Output the (X, Y) coordinate of the center of the cell containing the given text.  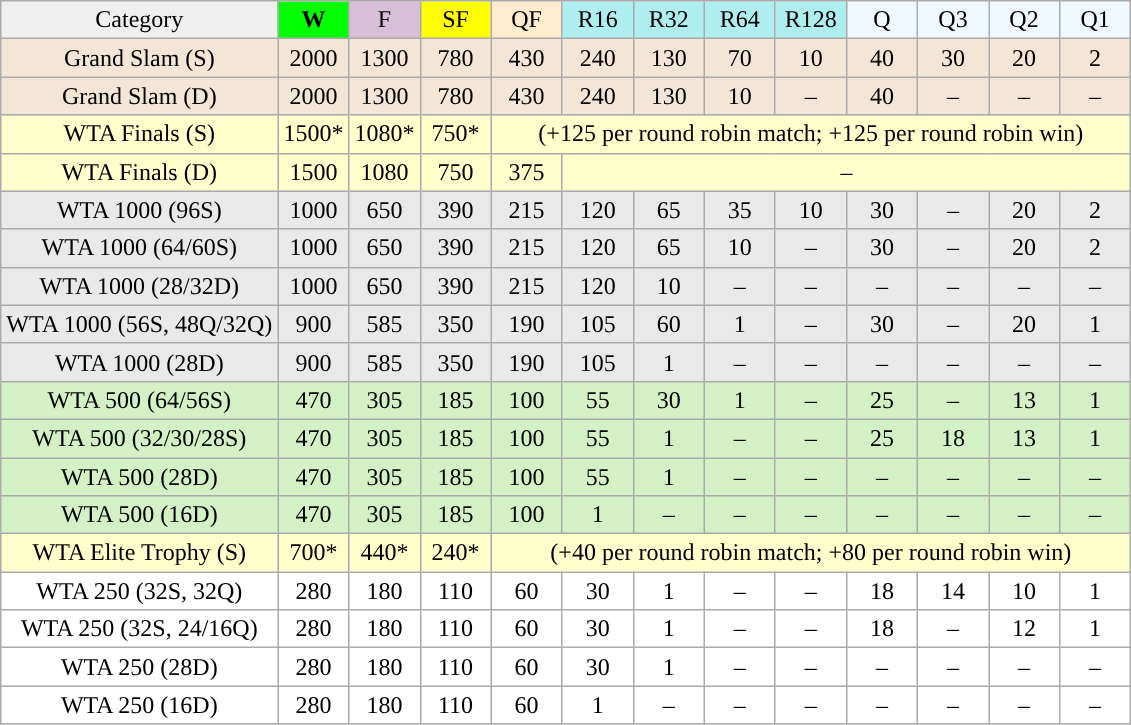
440* (384, 553)
Grand Slam (S) (140, 58)
35 (740, 210)
R16 (598, 20)
WTA 1000 (56S, 48Q/32Q) (140, 324)
W (314, 20)
Q (882, 20)
QF (526, 20)
(+40 per round robin match; +80 per round robin win) (811, 553)
R64 (740, 20)
70 (740, 58)
WTA 500 (32/30/28S) (140, 438)
375 (526, 172)
1500 (314, 172)
1500* (314, 134)
WTA 1000 (28D) (140, 362)
WTA 250 (28D) (140, 667)
240* (456, 553)
700* (314, 553)
WTA Elite Trophy (S) (140, 553)
WTA 500 (64/56S) (140, 400)
WTA 500 (28D) (140, 477)
R128 (810, 20)
1080* (384, 134)
WTA 250 (32S, 24/16Q) (140, 629)
WTA Finals (S) (140, 134)
Q1 (1096, 20)
WTA 1000 (28/32D) (140, 286)
(+125 per round robin match; +125 per round robin win) (811, 134)
750* (456, 134)
Category (140, 20)
1080 (384, 172)
R32 (668, 20)
14 (952, 591)
WTA 250 (16D) (140, 705)
Q2 (1024, 20)
12 (1024, 629)
SF (456, 20)
Grand Slam (D) (140, 96)
WTA 500 (16D) (140, 515)
WTA 250 (32S, 32Q) (140, 591)
Q3 (952, 20)
F (384, 20)
WTA Finals (D) (140, 172)
WTA 1000 (96S) (140, 210)
WTA 1000 (64/60S) (140, 248)
750 (456, 172)
